Capture the cell that displays the provided text and extract its (X, Y) central coordinate. 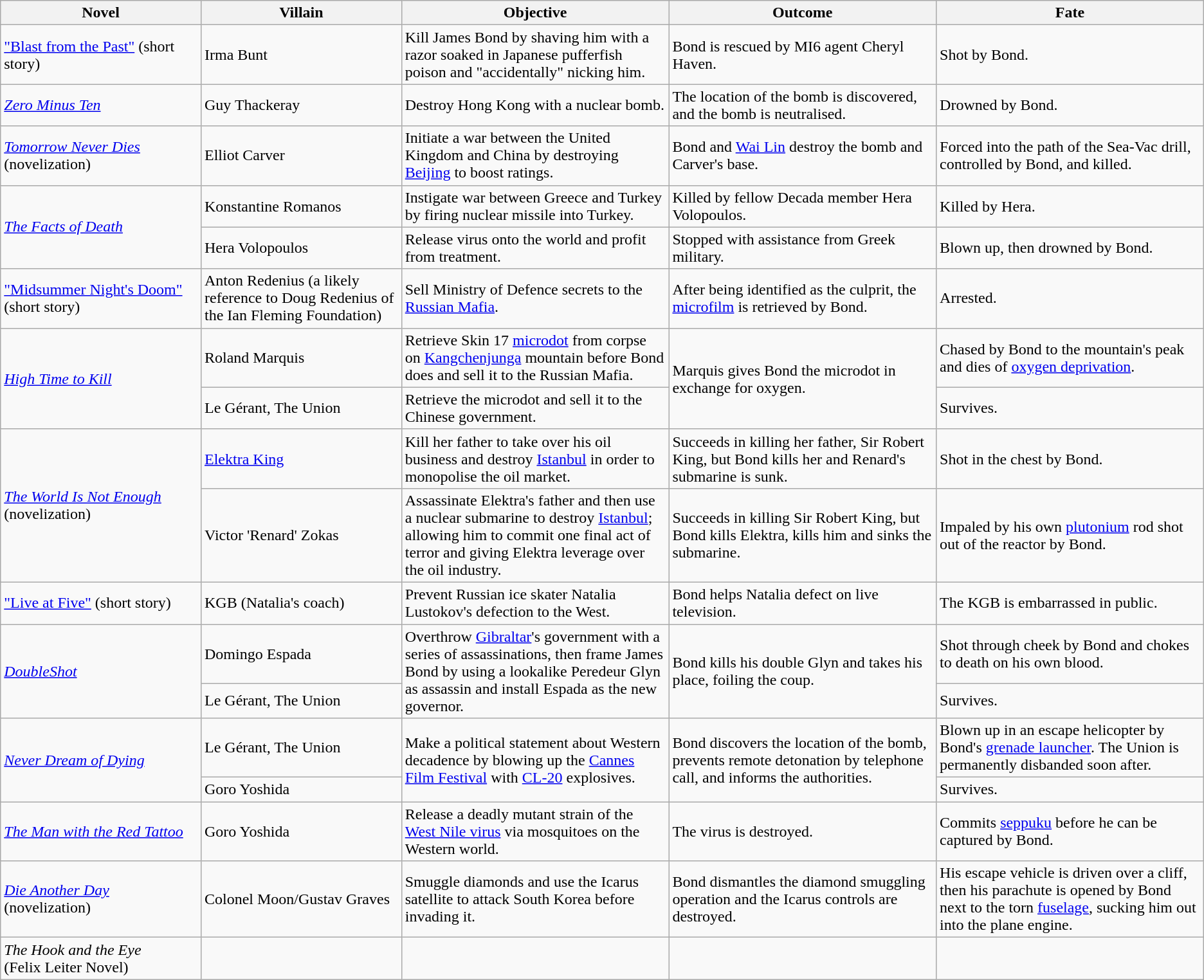
The location of the bomb is discovered, and the bomb is neutralised. (803, 105)
Forced into the path of the Sea-Vac drill, controlled by Bond, and killed. (1070, 156)
Never Dream of Dying (101, 760)
"Live at Five" (short story) (101, 603)
Bond helps Natalia defect on live television. (803, 603)
Anton Redenius (a likely reference to Doug Redenius of the Ian Fleming Foundation) (301, 298)
Villain (301, 13)
Konstantine Romanos (301, 206)
His escape vehicle is driven over a cliff, then his parachute is opened by Bond next to the torn fuselage, sucking him out into the plane engine. (1070, 899)
Bond and Wai Lin destroy the bomb and Carver's base. (803, 156)
Bond dismantles the diamond smuggling operation and the Icarus controls are destroyed. (803, 899)
The virus is destroyed. (803, 831)
Blown up in an escape helicopter by Bond's grenade launcher. The Union is permanently disbanded soon after. (1070, 748)
Retrieve Skin 17 microdot from corpse on Kangchenjunga mountain before Bond does and sell it to the Russian Mafia. (535, 358)
Succeeds in killing her father, Sir Robert King, but Bond kills her and Renard's submarine is sunk. (803, 458)
Roland Marquis (301, 358)
Impaled by his own plutonium rod shot out of the reactor by Bond. (1070, 535)
Objective (535, 13)
Destroy Hong Kong with a nuclear bomb. (535, 105)
Shot by Bond. (1070, 55)
DoubleShot (101, 671)
"Blast from the Past" (short story) (101, 55)
Killed by Hera. (1070, 206)
Elektra King (301, 458)
The Hook and the Eye(Felix Leiter Novel) (101, 958)
Hera Volopoulos (301, 248)
Bond discovers the location of the bomb, prevents remote detonation by telephone call, and informs the authorities. (803, 760)
Drowned by Bond. (1070, 105)
"Midsummer Night's Doom" (short story) (101, 298)
High Time to Kill (101, 378)
Elliot Carver (301, 156)
Kill her father to take over his oil business and destroy Istanbul in order to monopolise the oil market. (535, 458)
The Man with the Red Tattoo (101, 831)
Kill James Bond by shaving him with a razor soaked in Japanese pufferfish poison and "accidentally" nicking him. (535, 55)
Die Another Day (novelization) (101, 899)
Shot through cheek by Bond and chokes to death on his own blood. (1070, 653)
Killed by fellow Decada member Hera Volopoulos. (803, 206)
Chased by Bond to the mountain's peak and dies of oxygen deprivation. (1070, 358)
Shot in the chest by Bond. (1070, 458)
Irma Bunt (301, 55)
Initiate a war between the United Kingdom and China by destroying Beijing to boost ratings. (535, 156)
Arrested. (1070, 298)
Make a political statement about Western decadence by blowing up the Cannes Film Festival with CL-20 explosives. (535, 760)
Colonel Moon/Gustav Graves (301, 899)
Outcome (803, 13)
The Facts of Death (101, 227)
Fate (1070, 13)
Victor 'Renard' Zokas (301, 535)
Smuggle diamonds and use the Icarus satellite to attack South Korea before invading it. (535, 899)
Guy Thackeray (301, 105)
KGB (Natalia's coach) (301, 603)
Prevent Russian ice skater Natalia Lustokov's defection to the West. (535, 603)
Succeeds in killing Sir Robert King, but Bond kills Elektra, kills him and sinks the submarine. (803, 535)
After being identified as the culprit, the microfilm is retrieved by Bond. (803, 298)
The World Is Not Enough (novelization) (101, 505)
Blown up, then drowned by Bond. (1070, 248)
Stopped with assistance from Greek military. (803, 248)
Domingo Espada (301, 653)
Tomorrow Never Dies (novelization) (101, 156)
Zero Minus Ten (101, 105)
Bond kills his double Glyn and takes his place, foiling the coup. (803, 671)
Retrieve the microdot and sell it to the Chinese government. (535, 408)
Novel (101, 13)
Sell Ministry of Defence secrets to the Russian Mafia. (535, 298)
Commits seppuku before he can be captured by Bond. (1070, 831)
The KGB is embarrassed in public. (1070, 603)
Marquis gives Bond the microdot in exchange for oxygen. (803, 378)
Release virus onto the world and profit from treatment. (535, 248)
Bond is rescued by MI6 agent Cheryl Haven. (803, 55)
Instigate war between Greece and Turkey by firing nuclear missile into Turkey. (535, 206)
Release a deadly mutant strain of the West Nile virus via mosquitoes on the Western world. (535, 831)
